Detect which cell encompasses the target text, then output its (X, Y) center coordinate. 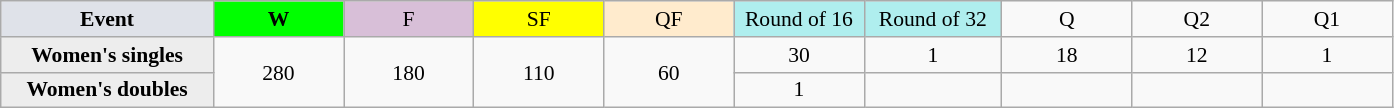
SF (539, 19)
60 (669, 72)
Round of 16 (799, 19)
280 (278, 72)
110 (539, 72)
18 (1067, 55)
Women's singles (108, 55)
180 (409, 72)
Q2 (1197, 19)
W (278, 19)
Event (108, 19)
Round of 32 (933, 19)
QF (669, 19)
Women's doubles (108, 90)
Q (1067, 19)
F (409, 19)
Q1 (1327, 19)
30 (799, 55)
12 (1197, 55)
